From the cell containing the given text, extract its center point as [X, Y] coordinate. 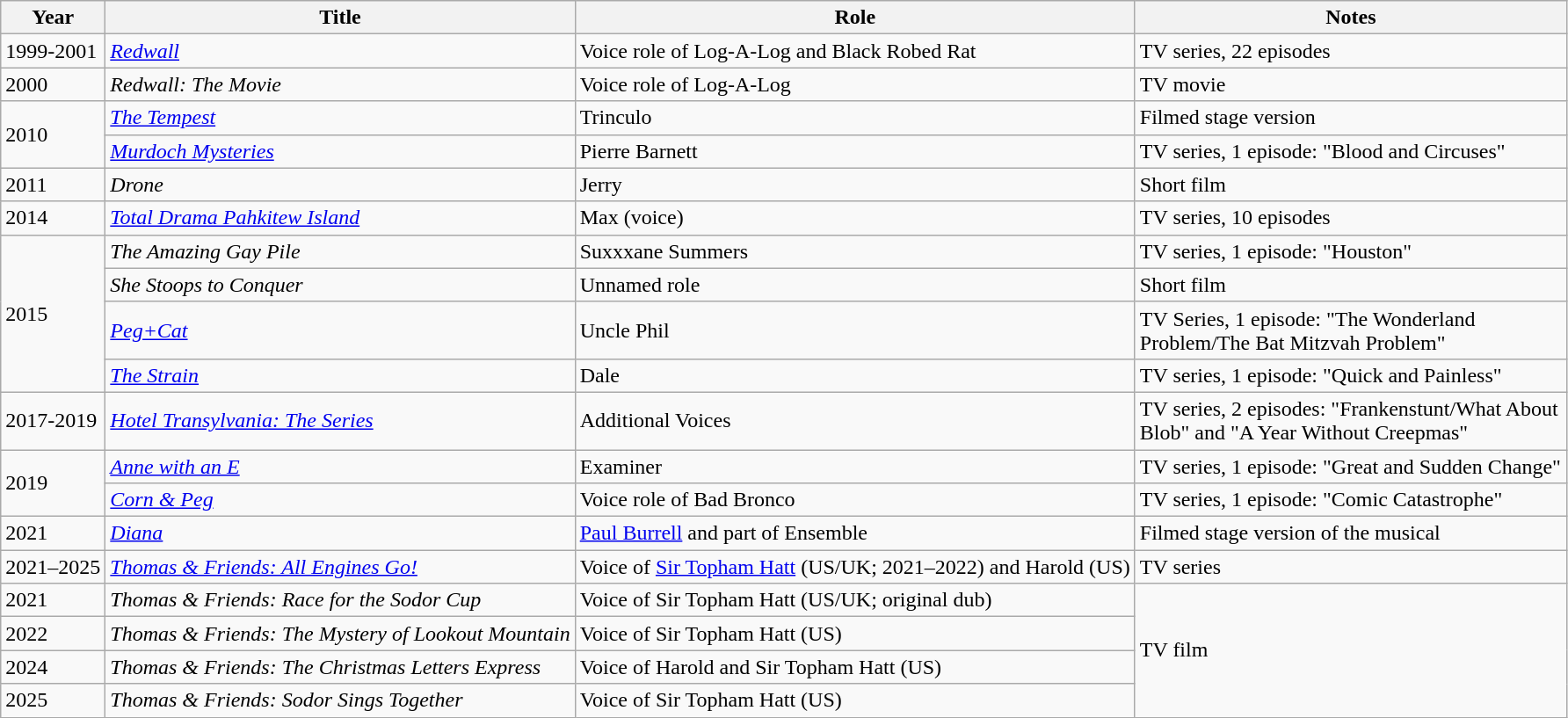
TV series, 1 episode: "Quick and Painless" [1350, 375]
Notes [1350, 18]
Filmed stage version [1350, 118]
TV series [1350, 567]
Corn & Peg [340, 500]
2015 [53, 313]
2017-2019 [53, 420]
Unnamed role [854, 285]
TV series, 10 episodes [1350, 218]
Peg+Cat [340, 330]
2011 [53, 185]
Murdoch Mysteries [340, 151]
The Amazing Gay Pile [340, 251]
Anne with an E [340, 467]
TV series, 22 episodes [1350, 51]
Role [854, 18]
Jerry [854, 185]
2022 [53, 634]
2025 [53, 700]
2019 [53, 483]
Max (voice) [854, 218]
Voice of Sir Topham Hatt (US/UK; 2021–2022) and Harold (US) [854, 567]
Thomas & Friends: All Engines Go! [340, 567]
Redwall: The Movie [340, 84]
TV series, 2 episodes: "Frankenstunt/What About Blob" and "A Year Without Creepmas" [1350, 420]
She Stoops to Conquer [340, 285]
Drone [340, 185]
Diana [340, 533]
Pierre Barnett [854, 151]
2021–2025 [53, 567]
Additional Voices [854, 420]
2014 [53, 218]
Paul Burrell and part of Ensemble [854, 533]
2010 [53, 134]
The Tempest [340, 118]
2024 [53, 667]
Title [340, 18]
TV series, 1 episode: "Blood and Circuses" [1350, 151]
TV film [1350, 650]
1999-2001 [53, 51]
Hotel Transylvania: The Series [340, 420]
Thomas & Friends: Race for the Sodor Cup [340, 600]
Thomas & Friends: The Mystery of Lookout Mountain [340, 634]
TV series, 1 episode: "Houston" [1350, 251]
Thomas & Friends: Sodor Sings Together [340, 700]
Filmed stage version of the musical [1350, 533]
Examiner [854, 467]
Total Drama Pahkitew Island [340, 218]
The Strain [340, 375]
TV movie [1350, 84]
Thomas & Friends: The Christmas Letters Express [340, 667]
Uncle Phil [854, 330]
Voice role of Bad Bronco [854, 500]
Voice role of Log-A-Log and Black Robed Rat [854, 51]
TV series, 1 episode: "Great and Sudden Change" [1350, 467]
Redwall [340, 51]
Voice of Sir Topham Hatt (US/UK; original dub) [854, 600]
TV series, 1 episode: "Comic Catastrophe" [1350, 500]
2000 [53, 84]
Voice of Harold and Sir Topham Hatt (US) [854, 667]
Voice role of Log-A-Log [854, 84]
Year [53, 18]
Trinculo [854, 118]
TV Series, 1 episode: "The Wonderland Problem/The Bat Mitzvah Problem" [1350, 330]
Dale [854, 375]
Suxxxane Summers [854, 251]
